Pinpoint the cell where the given text exists, returning its (x, y) midpoint coordinate. 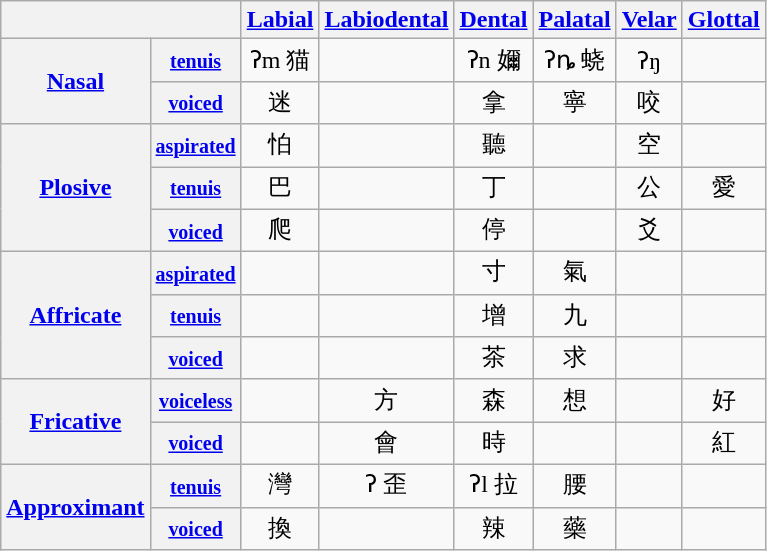
Affricate (76, 316)
九 (574, 316)
氣 (574, 274)
巴 (280, 188)
森 (494, 400)
聽 (494, 146)
求 (574, 358)
Labiodental (386, 20)
迷 (280, 102)
茶 (494, 358)
空 (649, 146)
想 (574, 400)
ʔl 拉 (494, 486)
ʔn 嬭 (494, 60)
怕 (280, 146)
Velar (649, 20)
Palatal (574, 20)
換 (280, 528)
腰 (574, 486)
方 (386, 400)
Fricative (76, 422)
Approximant (76, 506)
ʔ 歪 (386, 486)
ʔŋ (649, 60)
時 (494, 444)
寸 (494, 274)
會 (386, 444)
公 (649, 188)
爻 (649, 230)
增 (494, 316)
好 (724, 400)
愛 (724, 188)
Nasal (76, 82)
拿 (494, 102)
灣 (280, 486)
咬 (649, 102)
Labial (280, 20)
寧 (574, 102)
Glottal (724, 20)
爬 (280, 230)
ʔm 猫 (280, 60)
藥 (574, 528)
丁 (494, 188)
紅 (724, 444)
Dental (494, 20)
Plosive (76, 188)
停 (494, 230)
ʔȵ 蛲 (574, 60)
辣 (494, 528)
voiceless (196, 400)
